Pinpoint the cell where the given text exists, returning its (X, Y) midpoint coordinate. 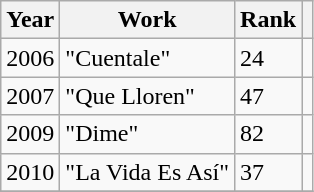
82 (268, 134)
2006 (30, 58)
"Que Lloren" (148, 96)
"La Vida Es Así" (148, 172)
2010 (30, 172)
37 (268, 172)
2007 (30, 96)
"Dime" (148, 134)
47 (268, 96)
24 (268, 58)
"Cuentale" (148, 58)
Rank (268, 20)
2009 (30, 134)
Year (30, 20)
Work (148, 20)
